Capture the cell that displays the provided text and extract its (x, y) central coordinate. 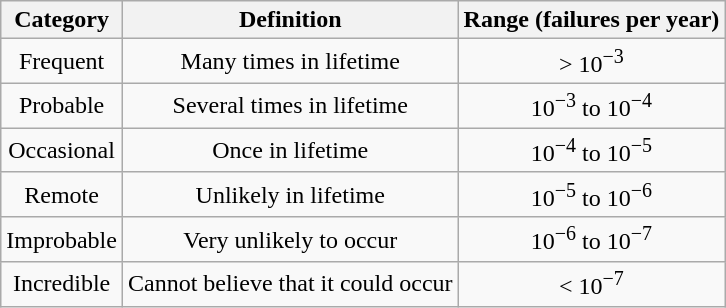
10−3 to 10−4 (592, 106)
> 10−3 (592, 62)
Remote (62, 194)
Very unlikely to occur (290, 240)
Incredible (62, 284)
Cannot believe that it could occur (290, 284)
10−4 to 10−5 (592, 150)
Definition (290, 20)
< 10−7 (592, 284)
Frequent (62, 62)
Several times in lifetime (290, 106)
Range (failures per year) (592, 20)
Unlikely in lifetime (290, 194)
Improbable (62, 240)
Probable (62, 106)
Occasional (62, 150)
Once in lifetime (290, 150)
Many times in lifetime (290, 62)
10−6 to 10−7 (592, 240)
Category (62, 20)
10−5 to 10−6 (592, 194)
